Provide the (x, y) coordinate of the cell's center where the given text is located.  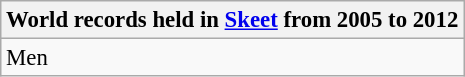
Men (232, 58)
World records held in Skeet from 2005 to 2012 (232, 20)
